Return (X, Y) of the center of cell containing provided text 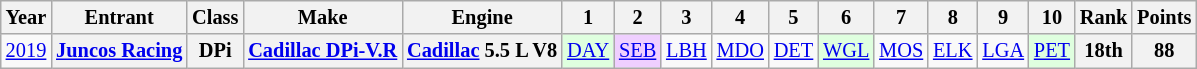
ELK (952, 51)
SEB (638, 51)
Cadillac 5.5 L V8 (482, 51)
LGA (1003, 51)
5 (794, 17)
MOS (901, 51)
DPi (215, 51)
6 (846, 17)
18th (1104, 51)
9 (1003, 17)
4 (740, 17)
Entrant (119, 17)
Engine (482, 17)
8 (952, 17)
DET (794, 51)
LBH (686, 51)
Cadillac DPi-V.R (322, 51)
Make (322, 17)
7 (901, 17)
Rank (1104, 17)
PET (1052, 51)
88 (1164, 51)
WGL (846, 51)
2 (638, 17)
Year (26, 17)
MDO (740, 51)
Points (1164, 17)
2019 (26, 51)
Juncos Racing (119, 51)
3 (686, 17)
1 (588, 17)
DAY (588, 51)
10 (1052, 17)
Class (215, 17)
